Identify which cell holds the provided text, then report its [x, y] central coordinate. 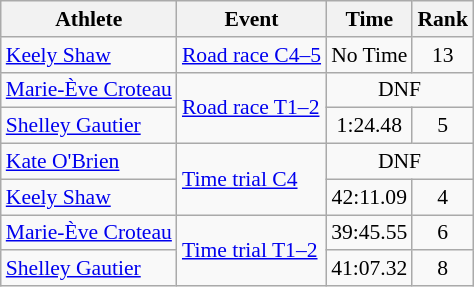
Kate O'Brien [89, 162]
Road race T1–2 [252, 108]
Athlete [89, 19]
13 [442, 55]
Time trial T1–2 [252, 250]
41:07.32 [369, 269]
39:45.55 [369, 233]
Time trial C4 [252, 180]
4 [442, 197]
Rank [442, 19]
Road race C4–5 [252, 55]
No Time [369, 55]
5 [442, 126]
1:24.48 [369, 126]
42:11.09 [369, 197]
Time [369, 19]
8 [442, 269]
6 [442, 233]
Event [252, 19]
